Identify which cell holds the provided text, then report its [x, y] central coordinate. 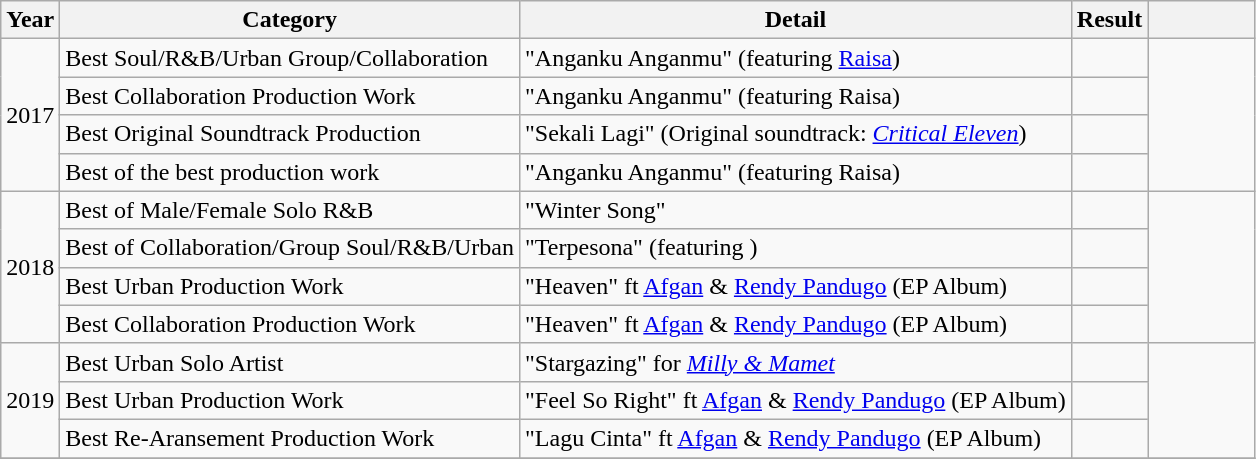
2017 [30, 115]
Best of Male/Female Solo R&B [290, 210]
"Terpesona" (featuring ) [796, 248]
Result [1109, 20]
Best Soul/R&B/Urban Group/Collaboration [290, 58]
"Lagu Cinta" ft Afgan & Rendy Pandugo (EP Album) [796, 438]
"Winter Song" [796, 210]
"Sekali Lagi" (Original soundtrack: Critical Eleven) [796, 134]
2019 [30, 400]
Detail [796, 20]
Category [290, 20]
Best Re-Aransement Production Work [290, 438]
Year [30, 20]
Best Urban Solo Artist [290, 362]
2018 [30, 267]
Best Original Soundtrack Production [290, 134]
Best of the best production work [290, 172]
Best of Collaboration/Group Soul/R&B/Urban [290, 248]
"Stargazing" for Milly & Mamet [796, 362]
"Feel So Right" ft Afgan & Rendy Pandugo (EP Album) [796, 400]
